Return the [x, y] coordinate for the center point of the cell that contains the specified text.  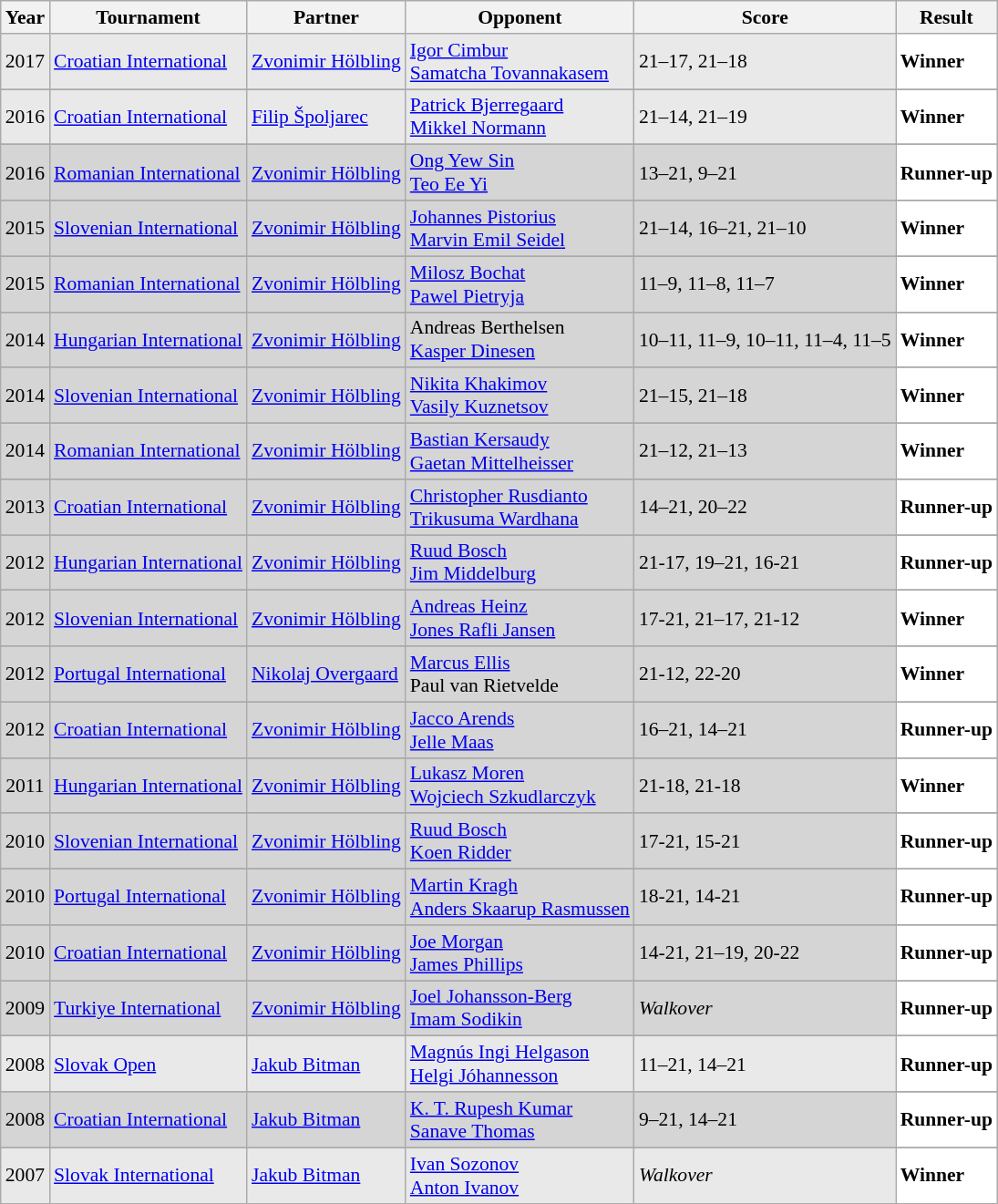
Andreas Heinz Jones Rafli Jansen [520, 618]
21–17, 21–18 [766, 62]
2017 [26, 62]
Christopher Rusdianto Trikusuma Wardhana [520, 507]
16–21, 14–21 [766, 729]
Slovak International [148, 1176]
Patrick Bjerregaard Mikkel Normann [520, 117]
Nikolaj Overgaard [326, 674]
21–14, 21–19 [766, 117]
11–9, 11–8, 11–7 [766, 284]
2009 [26, 1008]
Filip Špoljarec [326, 117]
13–21, 9–21 [766, 173]
Ruud Bosch Koen Ridder [520, 842]
K. T. Rupesh Kumar Sanave Thomas [520, 1119]
14-21, 21–19, 20-22 [766, 953]
Year [26, 17]
21–15, 21–18 [766, 396]
Joel Johansson-Berg Imam Sodikin [520, 1008]
Lukasz Moren Wojciech Szkudlarczyk [520, 786]
Igor Cimbur Samatcha Tovannakasem [520, 62]
Bastian Kersaudy Gaetan Mittelheisser [520, 452]
21–12, 21–13 [766, 452]
11–21, 14–21 [766, 1065]
18-21, 14-21 [766, 897]
2007 [26, 1176]
Joe Morgan James Phillips [520, 953]
Jacco Arends Jelle Maas [520, 729]
Magnús Ingi Helgason Helgi Jóhannesson [520, 1065]
Martin Kragh Anders Skaarup Rasmussen [520, 897]
Milosz Bochat Pawel Pietryja [520, 284]
Nikita Khakimov Vasily Kuznetsov [520, 396]
9–21, 14–21 [766, 1119]
21–14, 16–21, 21–10 [766, 228]
17-21, 21–17, 21-12 [766, 618]
Partner [326, 17]
10–11, 11–9, 10–11, 11–4, 11–5 [766, 339]
21-12, 22-20 [766, 674]
Slovak Open [148, 1065]
14–21, 20–22 [766, 507]
Johannes Pistorius Marvin Emil Seidel [520, 228]
17-21, 15-21 [766, 842]
Ong Yew Sin Teo Ee Yi [520, 173]
Marcus Ellis Paul van Rietvelde [520, 674]
Andreas Berthelsen Kasper Dinesen [520, 339]
Ivan Sozonov Anton Ivanov [520, 1176]
2013 [26, 507]
21-17, 19–21, 16-21 [766, 563]
Turkiye International [148, 1008]
Opponent [520, 17]
21-18, 21-18 [766, 786]
Ruud Bosch Jim Middelburg [520, 563]
Tournament [148, 17]
2011 [26, 786]
Result [946, 17]
Score [766, 17]
